Return the [x, y] coordinate for the center point of the cell that contains the specified text.  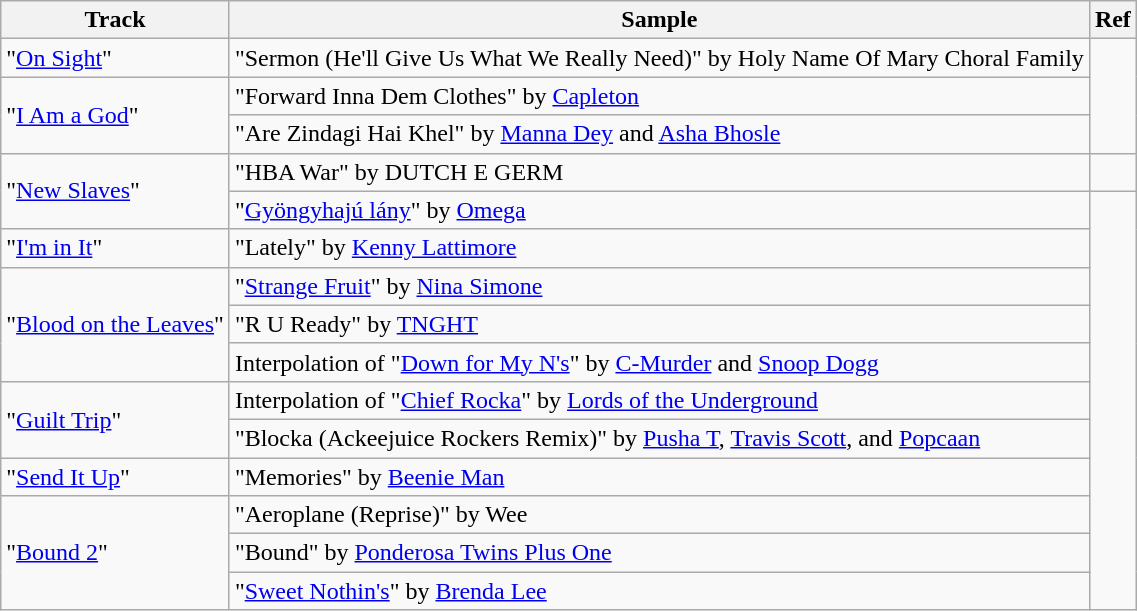
"Forward Inna Dem Clothes" by Capleton [659, 96]
"Bound" by Ponderosa Twins Plus One [659, 553]
"Send It Up" [116, 477]
"Aeroplane (Reprise)" by Wee [659, 515]
"I'm in It" [116, 248]
Interpolation of "Chief Rocka" by Lords of the Underground [659, 400]
"Guilt Trip" [116, 419]
Interpolation of "Down for My N's" by C-Murder and Snoop Dogg [659, 362]
"New Slaves" [116, 191]
"Blocka (Ackeejuice Rockers Remix)" by Pusha T, Travis Scott, and Popcaan [659, 438]
"HBA War" by DUTCH E GERM [659, 172]
Track [116, 20]
"R U Ready" by TNGHT [659, 324]
"Bound 2" [116, 553]
"Gyöngyhajú lány" by Omega [659, 210]
"Lately" by Kenny Lattimore [659, 248]
"Memories" by Beenie Man [659, 477]
"Sermon (He'll Give Us What We Really Need)" by Holy Name Of Mary Choral Family [659, 58]
"On Sight" [116, 58]
"Blood on the Leaves" [116, 324]
Sample [659, 20]
Ref [1112, 20]
"I Am a God" [116, 115]
"Are Zindagi Hai Khel" by Manna Dey and Asha Bhosle [659, 134]
"Strange Fruit" by Nina Simone [659, 286]
"Sweet Nothin's" by Brenda Lee [659, 591]
